Scan for the cell matching the given text and deliver its [x, y] coordinate at center. 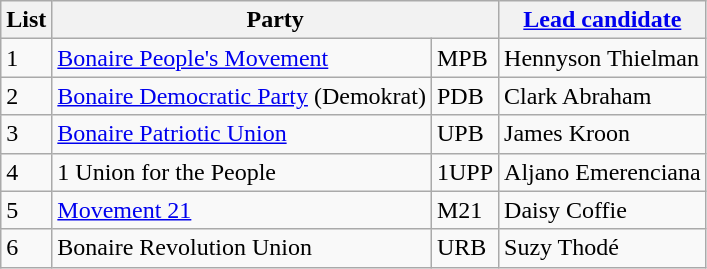
Hennyson Thielman [603, 58]
4 [26, 172]
Bonaire People's Movement [242, 58]
PDB [464, 96]
Aljano Emerenciana [603, 172]
Bonaire Democratic Party (Demokrat) [242, 96]
Bonaire Patriotic Union [242, 134]
1 [26, 58]
Bonaire Revolution Union [242, 248]
UPB [464, 134]
Lead candidate [603, 20]
Suzy Thodé [603, 248]
James Kroon [603, 134]
1 Union for the People [242, 172]
MPB [464, 58]
Party [276, 20]
1UPP [464, 172]
2 [26, 96]
Daisy Coffie [603, 210]
Movement 21 [242, 210]
6 [26, 248]
M21 [464, 210]
URB [464, 248]
3 [26, 134]
Clark Abraham [603, 96]
List [26, 20]
5 [26, 210]
